Return (X, Y) of the center of cell containing provided text 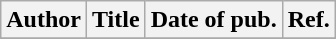
Date of pub. (214, 20)
Author (44, 20)
Ref. (308, 20)
Title (116, 20)
